Extract the [x, y] coordinate from the center of the cell holding the provided text.  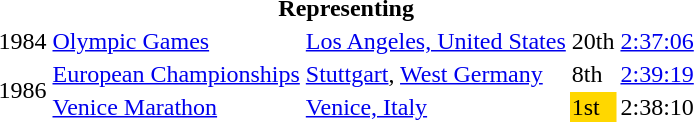
Venice Marathon [176, 107]
Los Angeles, United States [436, 41]
Venice, Italy [436, 107]
Olympic Games [176, 41]
20th [593, 41]
8th [593, 74]
Stuttgart, West Germany [436, 74]
European Championships [176, 74]
1st [593, 107]
